Scan for the cell matching the given text and deliver its (x, y) coordinate at center. 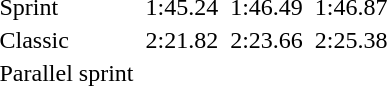
2:21.82 (182, 40)
2:23.66 (267, 40)
